Scan for the cell matching the given text and deliver its [X, Y] coordinate at center. 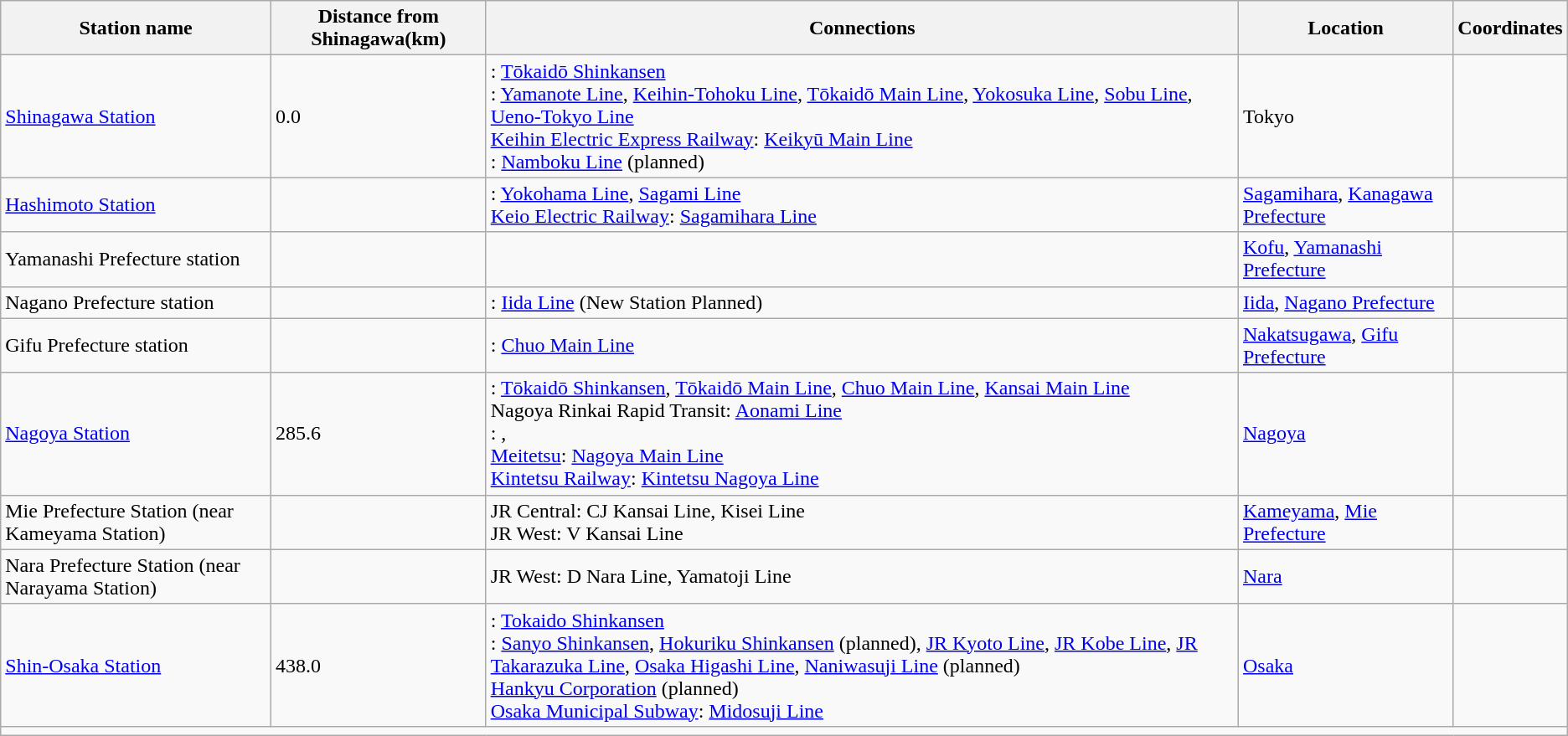
438.0 [379, 665]
Mie Prefecture Station (near Kameyama Station) [136, 522]
Nagoya Station [136, 434]
: Iida Line (New Station Planned) [862, 302]
285.6 [379, 434]
Nakatsugawa, Gifu Prefecture [1345, 345]
Nagano Prefecture station [136, 302]
Gifu Prefecture station [136, 345]
Coordinates [1510, 28]
Shin-Osaka Station [136, 665]
: Yokohama Line, Sagami Line Keio Electric Railway: Sagamihara Line [862, 204]
Iida, Nagano Prefecture [1345, 302]
: Chuo Main Line [862, 345]
Hashimoto Station [136, 204]
0.0 [379, 116]
Station name [136, 28]
Kofu, Yamanashi Prefecture [1345, 260]
Tokyo [1345, 116]
Sagamihara, Kanagawa Prefecture [1345, 204]
Nara [1345, 576]
Kameyama, Mie Prefecture [1345, 522]
Osaka [1345, 665]
Nara Prefecture Station (near Narayama Station) [136, 576]
JR Central: CJ Kansai Line, Kisei LineJR West: V Kansai Line [862, 522]
Connections [862, 28]
Nagoya [1345, 434]
Yamanashi Prefecture station [136, 260]
JR West: D Nara Line, Yamatoji Line [862, 576]
Location [1345, 28]
Distance from Shinagawa(km) [379, 28]
Shinagawa Station [136, 116]
